Pinpoint the cell where the given text exists, returning its [x, y] midpoint coordinate. 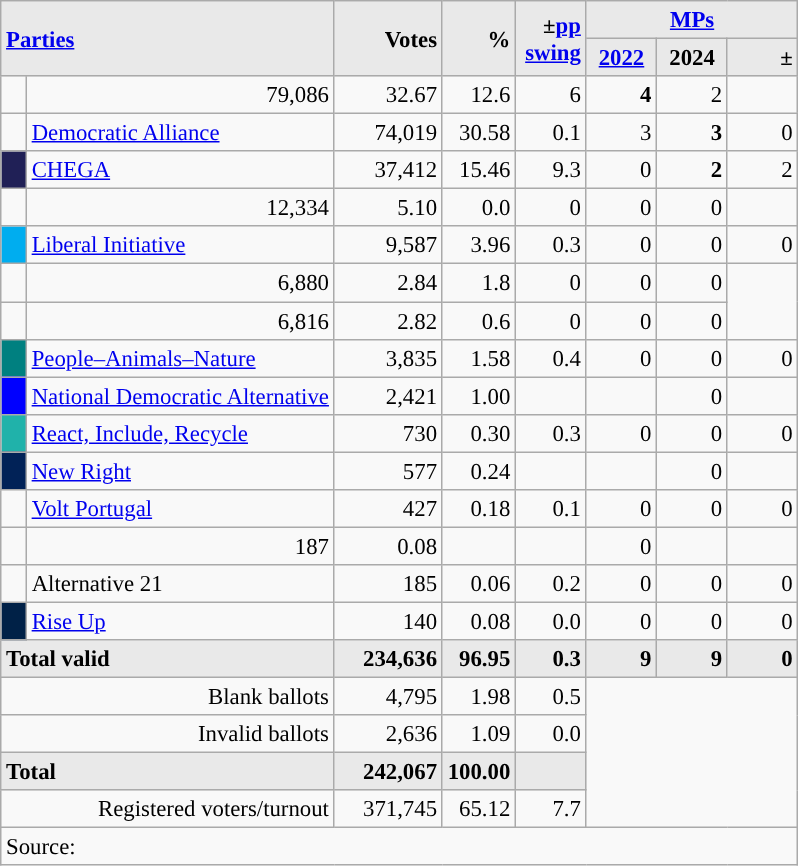
7.7 [552, 809]
2.84 [388, 283]
37,412 [388, 170]
± [762, 58]
±pp swing [552, 38]
0.4 [552, 358]
0.24 [478, 471]
6,816 [180, 321]
CHEGA [180, 170]
242,067 [388, 772]
1.98 [478, 697]
9.3 [552, 170]
427 [388, 509]
187 [180, 546]
Parties [168, 38]
National Democratic Alternative [180, 396]
MPs [692, 20]
People–Animals–Nature [180, 358]
0.2 [552, 584]
Democratic Alliance [180, 133]
2024 [692, 58]
3.96 [478, 245]
0.6 [478, 321]
Invalid ballots [168, 734]
6,880 [180, 283]
1.58 [478, 358]
100.00 [478, 772]
1.09 [478, 734]
4,795 [388, 697]
6 [552, 95]
0.5 [552, 697]
2,421 [388, 396]
1.8 [478, 283]
140 [388, 621]
234,636 [388, 659]
React, Include, Recycle [180, 433]
Registered voters/turnout [168, 809]
Source: [400, 847]
4 [622, 95]
Total [168, 772]
2,636 [388, 734]
% [478, 38]
2022 [622, 58]
371,745 [388, 809]
9,587 [388, 245]
Volt Portugal [180, 509]
32.67 [388, 95]
74,019 [388, 133]
30.58 [478, 133]
79,086 [180, 95]
3,835 [388, 358]
185 [388, 584]
0.30 [478, 433]
Total valid [168, 659]
0.18 [478, 509]
Votes [388, 38]
96.95 [478, 659]
730 [388, 433]
Blank ballots [168, 697]
15.46 [478, 170]
Rise Up [180, 621]
12,334 [180, 208]
577 [388, 471]
12.6 [478, 95]
5.10 [388, 208]
New Right [180, 471]
Alternative 21 [180, 584]
0.06 [478, 584]
65.12 [478, 809]
Liberal Initiative [180, 245]
2.82 [388, 321]
1.00 [478, 396]
